Return the (x, y) coordinate for the center point of the cell that contains the specified text.  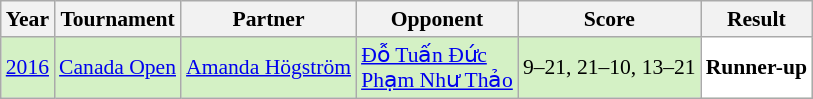
Canada Open (118, 68)
Amanda Högström (268, 68)
Đỗ Tuấn Đức Phạm Như Thảo (437, 68)
Result (756, 19)
Tournament (118, 19)
Partner (268, 19)
2016 (28, 68)
Runner-up (756, 68)
Opponent (437, 19)
9–21, 21–10, 13–21 (610, 68)
Score (610, 19)
Year (28, 19)
